For the text-containing cell, return its midpoint in (x, y) coordinate format. 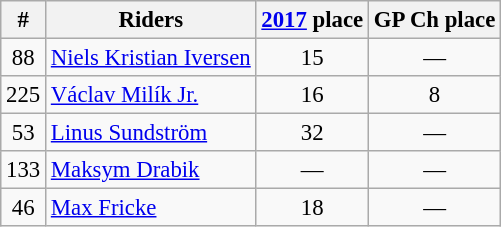
Max Fricke (152, 208)
Niels Kristian Iversen (152, 58)
225 (24, 95)
Václav Milík Jr. (152, 95)
Maksym Drabik (152, 170)
18 (312, 208)
32 (312, 133)
16 (312, 95)
GP Ch place (435, 20)
133 (24, 170)
Linus Sundström (152, 133)
2017 place (312, 20)
# (24, 20)
46 (24, 208)
Riders (152, 20)
88 (24, 58)
53 (24, 133)
15 (312, 58)
8 (435, 95)
